Scan for the cell matching the given text and deliver its (x, y) coordinate at center. 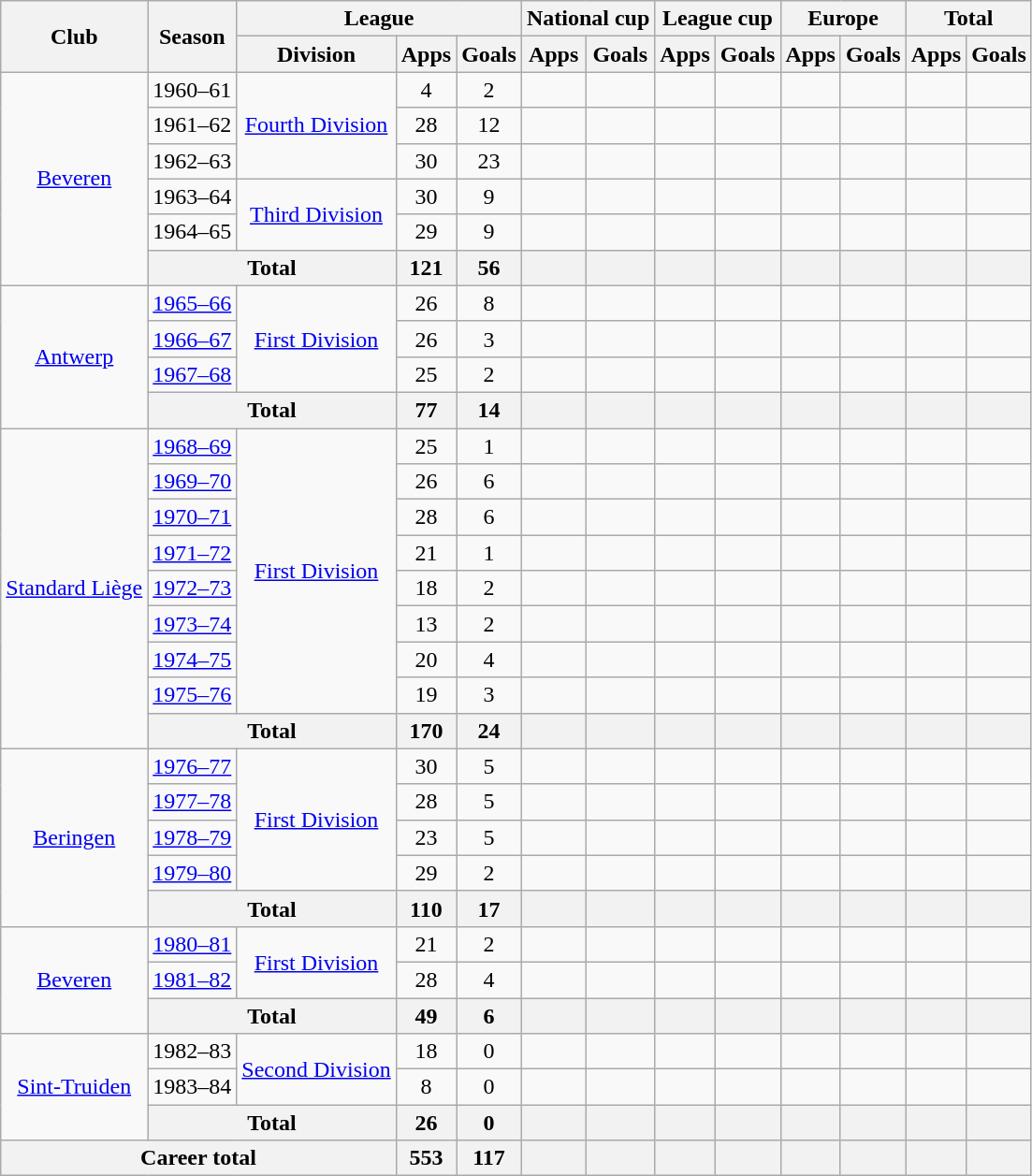
Beringen (75, 837)
1983–84 (193, 1087)
Division (316, 54)
Fourth Division (316, 125)
121 (426, 268)
56 (489, 268)
1971–72 (193, 553)
1963–64 (193, 196)
League (380, 19)
1960–61 (193, 90)
1965–66 (193, 303)
Second Division (316, 1069)
Club (75, 36)
Sint-Truiden (75, 1087)
170 (426, 731)
19 (426, 695)
24 (489, 731)
Season (193, 36)
1977–78 (193, 802)
117 (489, 1158)
Career total (198, 1158)
1981–82 (193, 980)
1969–70 (193, 482)
1980–81 (193, 944)
1976–77 (193, 766)
20 (426, 660)
17 (489, 908)
1972–73 (193, 588)
1982–83 (193, 1052)
1968–69 (193, 446)
77 (426, 410)
14 (489, 410)
Standard Liège (75, 589)
553 (426, 1158)
1973–74 (193, 624)
1966–67 (193, 339)
1978–79 (193, 837)
National cup (588, 19)
Europe (843, 19)
Antwerp (75, 356)
49 (426, 1015)
1974–75 (193, 660)
League cup (718, 19)
13 (426, 624)
1964–65 (193, 232)
110 (426, 908)
1970–71 (193, 517)
12 (489, 125)
Third Division (316, 214)
1962–63 (193, 161)
1975–76 (193, 695)
1961–62 (193, 125)
1979–80 (193, 873)
1967–68 (193, 374)
